For the text-containing cell, return its midpoint in [X, Y] coordinate format. 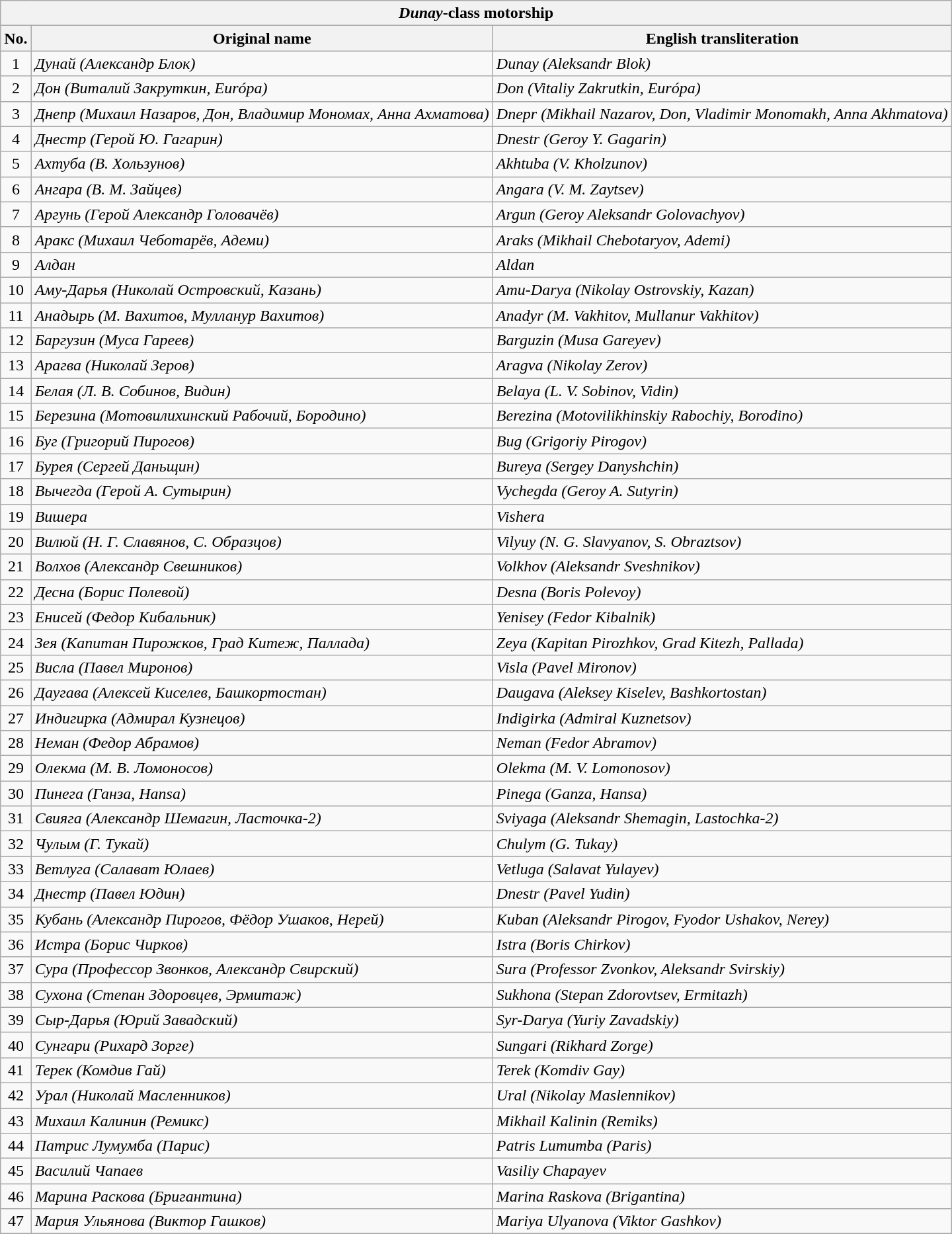
7 [16, 214]
Sungari (Rikhard Zorge) [722, 1045]
44 [16, 1146]
Десна (Борис Полевой) [262, 592]
Dunay-class motorship [476, 13]
Даугава (Алексей Киселев, Башкортостан) [262, 692]
31 [16, 819]
Daugava (Aleksey Kiselev, Bashkortostan) [722, 692]
Аргунь (Герой Александр Головачёв) [262, 214]
Vilyuy (N. G. Slavyanov, S. Obraztsov) [722, 542]
Кубань (Александр Пирогов, Фёдор Ушаков, Нерей) [262, 919]
1 [16, 63]
Vasiliy Chapayev [722, 1171]
Mariya Ulyanova (Viktor Gashkov) [722, 1221]
Berezina (Motovilikhinskiy Rabochiy, Borodino) [722, 416]
Vetluga (Salavat Yulayev) [722, 869]
16 [16, 441]
Индигирка (Адмирал Кузнецов) [262, 718]
Neman (Fedor Abramov) [722, 743]
12 [16, 341]
Ахтуба (В. Хользунов) [262, 164]
24 [16, 642]
Desna (Boris Polevoy) [722, 592]
Олекма (М. В. Ломоносов) [262, 768]
Дон (Виталий Закруткин, Európa) [262, 89]
No. [16, 38]
English transliteration [722, 38]
45 [16, 1171]
Енисей (Федор Кибальник) [262, 617]
Вычегда (Герой А. Сутырин) [262, 491]
Марина Раскова (Бригантина) [262, 1196]
Сухона (Степан Здоровцев, Эрмитаж) [262, 995]
8 [16, 239]
14 [16, 391]
Истра (Борис Чирков) [262, 944]
3 [16, 114]
Barguzin (Musa Gareyev) [722, 341]
Pinega (Ganza, Hansa) [722, 794]
Argun (Geroy Aleksandr Golovachyov) [722, 214]
Bureya (Sergey Danyshchin) [722, 466]
Istra (Boris Chirkov) [722, 944]
Арагва (Николай Зеров) [262, 366]
Dunay (Aleksandr Blok) [722, 63]
36 [16, 944]
Мария Ульянова (Виктор Гашков) [262, 1221]
Bug (Grigoriy Pirogov) [722, 441]
25 [16, 667]
5 [16, 164]
Vychegda (Geroy A. Sutyrin) [722, 491]
39 [16, 1020]
Волхов (Александр Свешников) [262, 567]
Бурея (Сергей Даньщин) [262, 466]
Vishera [722, 516]
Original name [262, 38]
Баргузин (Муса Гареев) [262, 341]
Зея (Капитан Пирожков, Град Китеж, Паллада) [262, 642]
43 [16, 1121]
Sviyaga (Aleksandr Shemagin, Lastochka-2) [722, 819]
6 [16, 189]
Don (Vitaliy Zakrutkin, Európa) [722, 89]
Терек (Комдив Гай) [262, 1070]
Ural (Nikolay Maslennikov) [722, 1095]
Днепр (Михаил Назаров, Дон, Владимир Мономах, Анна Ахматова) [262, 114]
Ветлуга (Салават Юлаев) [262, 869]
Алдан [262, 265]
Днестр (Павел Юдин) [262, 894]
42 [16, 1095]
19 [16, 516]
29 [16, 768]
Сура (Профессор Звонков, Александр Свирский) [262, 969]
27 [16, 718]
Chulym (G. Tukay) [722, 844]
Volkhov (Aleksandr Sveshnikov) [722, 567]
Syr-Darya (Yuriy Zavadskiy) [722, 1020]
Dnepr (Mikhail Nazarov, Don, Vladimir Monomakh, Anna Akhmatova) [722, 114]
47 [16, 1221]
Indigirka (Admiral Kuznetsov) [722, 718]
32 [16, 844]
Visla (Pavel Mironov) [722, 667]
34 [16, 894]
35 [16, 919]
Вишера [262, 516]
2 [16, 89]
11 [16, 315]
Урал (Николай Масленников) [262, 1095]
Dnestr (Geroy Y. Gagarin) [722, 139]
Sukhona (Stepan Zdorovtsev, Ermitazh) [722, 995]
Yenisey (Fedor Kibalnik) [722, 617]
41 [16, 1070]
Kuban (Aleksandr Pirogov, Fyodor Ushakov, Nerey) [722, 919]
15 [16, 416]
Patris Lumumba (Paris) [722, 1146]
26 [16, 692]
Аракс (Михаил Чеботарёв, Адеми) [262, 239]
Amu-Darya (Nikolay Ostrovskiy, Kazan) [722, 290]
18 [16, 491]
17 [16, 466]
Патрис Лумумба (Парис) [262, 1146]
Araks (Mikhail Chebotaryov, Ademi) [722, 239]
Белая (Л. В. Собинов, Видин) [262, 391]
Неман (Федор Абрамов) [262, 743]
40 [16, 1045]
Aldan [722, 265]
30 [16, 794]
22 [16, 592]
Березина (Мотовилихинский Рабочий, Бородино) [262, 416]
Вилюй (Н. Г. Славянов, С. Образцов) [262, 542]
10 [16, 290]
Пинега (Ганза, Hansa) [262, 794]
Angara (V. M. Zaytsev) [722, 189]
28 [16, 743]
Dnestr (Pavel Yudin) [722, 894]
Днестр (Герой Ю. Гагарин) [262, 139]
4 [16, 139]
Aragva (Nikolay Zerov) [722, 366]
Mikhail Kalinin (Remiks) [722, 1121]
13 [16, 366]
Михаил Калинин (Ремикс) [262, 1121]
Zeya (Kapitan Pirozhkov, Grad Kitezh, Pallada) [722, 642]
23 [16, 617]
20 [16, 542]
Sura (Professor Zvonkov, Aleksandr Svirskiy) [722, 969]
Marina Raskova (Brigantina) [722, 1196]
Дунай (Александр Блок) [262, 63]
Ангара (В. М. Зайцев) [262, 189]
Аму-Дарья (Николай Островский, Казань) [262, 290]
Сыр-Дарья (Юрий Завадский) [262, 1020]
Akhtuba (V. Kholzunov) [722, 164]
9 [16, 265]
Belaya (L. V. Sobinov, Vidin) [722, 391]
33 [16, 869]
Василий Чапаев [262, 1171]
Сунгари (Рихард Зорге) [262, 1045]
Чулым (Г. Тукай) [262, 844]
38 [16, 995]
Висла (Павел Миронов) [262, 667]
37 [16, 969]
21 [16, 567]
Anadyr (M. Vakhitov, Mullanur Vakhitov) [722, 315]
Буг (Григорий Пирогов) [262, 441]
Анадырь (М. Вахитов, Мулланур Вахитов) [262, 315]
46 [16, 1196]
Свияга (Александр Шемагин, Ласточка-2) [262, 819]
Terek (Komdiv Gay) [722, 1070]
Olekma (M. V. Lomonosov) [722, 768]
